Pinpoint the cell where the given text exists, returning its [X, Y] midpoint coordinate. 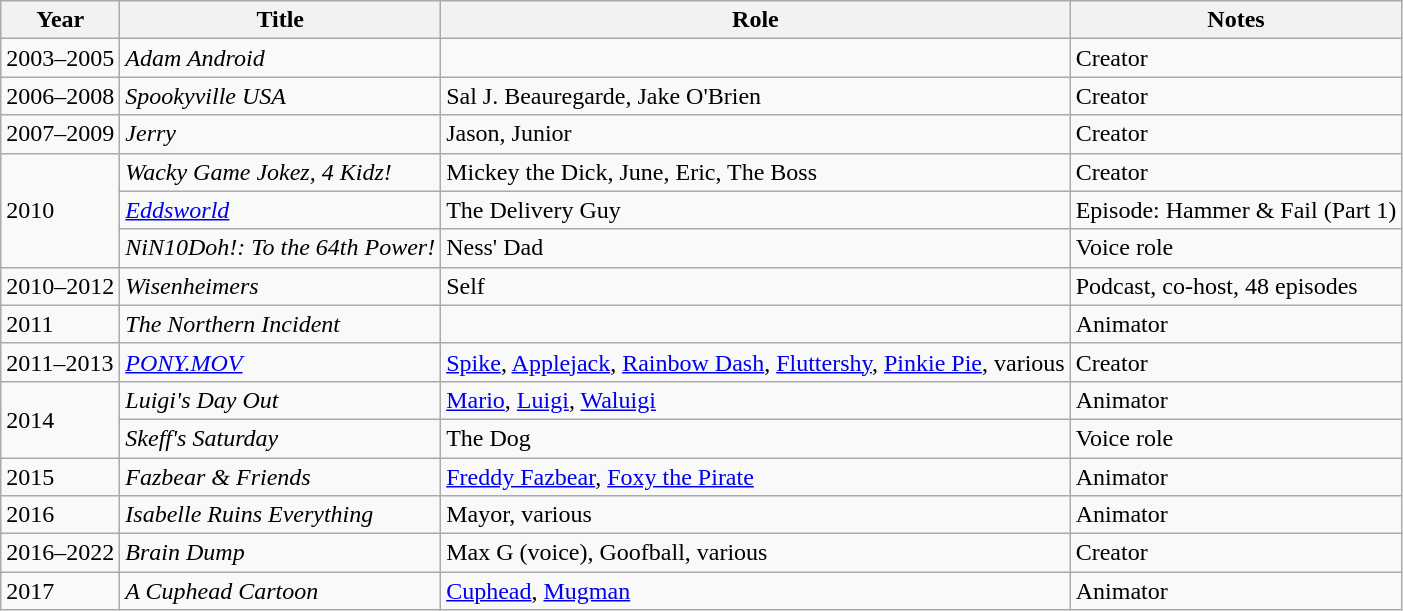
Wisenheimers [280, 286]
2010–2012 [60, 286]
The Northern Incident [280, 324]
Spike, Applejack, Rainbow Dash, Fluttershy, Pinkie Pie, various [756, 362]
Spookyville USA [280, 96]
Mayor, various [756, 515]
Freddy Fazbear, Foxy the Pirate [756, 477]
Ness' Dad [756, 248]
Episode: Hammer & Fail (Part 1) [1236, 210]
The Delivery Guy [756, 210]
Max G (voice), Goofball, various [756, 553]
Luigi's Day Out [280, 400]
2015 [60, 477]
Wacky Game Jokez, 4 Kidz! [280, 172]
The Dog [756, 438]
Mickey the Dick, June, Eric, The Boss [756, 172]
Notes [1236, 20]
2016–2022 [60, 553]
Year [60, 20]
Mario, Luigi, Waluigi [756, 400]
Eddsworld [280, 210]
Skeff's Saturday [280, 438]
Jason, Junior [756, 134]
Isabelle Ruins Everything [280, 515]
Fazbear & Friends [280, 477]
2006–2008 [60, 96]
NiN10Doh!: To the 64th Power! [280, 248]
Brain Dump [280, 553]
2016 [60, 515]
2003–2005 [60, 58]
Adam Android [280, 58]
A Cuphead Cartoon [280, 591]
2011–2013 [60, 362]
Podcast, co-host, 48 episodes [1236, 286]
2017 [60, 591]
2014 [60, 419]
2011 [60, 324]
Title [280, 20]
Sal J. Beauregarde, Jake O'Brien [756, 96]
Self [756, 286]
2007–2009 [60, 134]
Jerry [280, 134]
Role [756, 20]
Cuphead, Mugman [756, 591]
2010 [60, 210]
PONY.MOV [280, 362]
